Find where the given text appears and provide that cell's center as (x, y) coordinate. 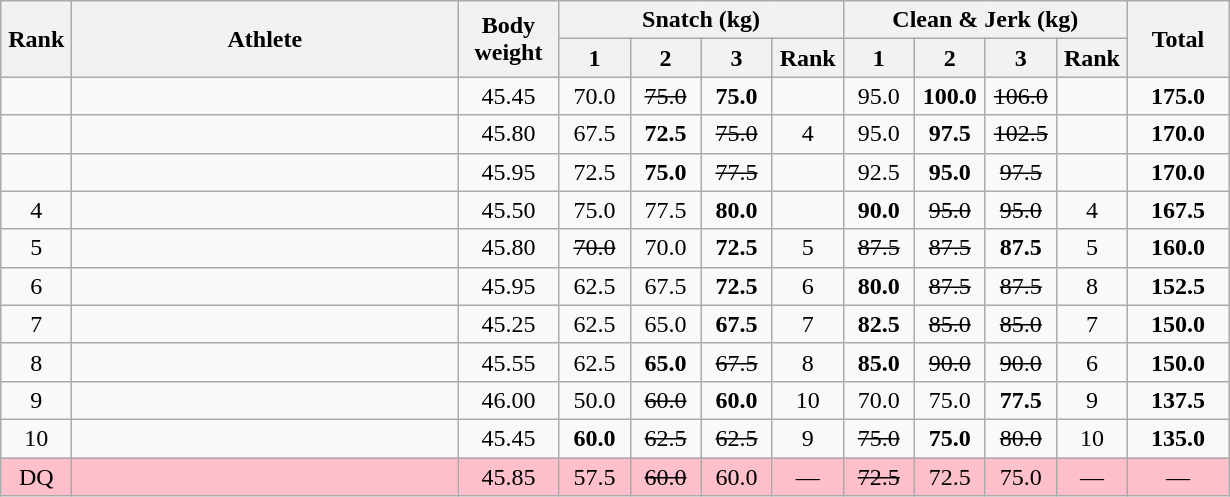
Snatch (kg) (701, 20)
100.0 (950, 96)
82.5 (878, 324)
175.0 (1178, 96)
50.0 (594, 400)
46.00 (508, 400)
45.55 (508, 362)
45.50 (508, 210)
135.0 (1178, 438)
DQ (36, 477)
106.0 (1020, 96)
92.5 (878, 172)
Athlete (265, 39)
167.5 (1178, 210)
102.5 (1020, 134)
160.0 (1178, 248)
Total (1178, 39)
137.5 (1178, 400)
45.25 (508, 324)
Clean & Jerk (kg) (985, 20)
Body weight (508, 39)
57.5 (594, 477)
45.85 (508, 477)
152.5 (1178, 286)
